Extract the [x, y] coordinate from the center of the cell holding the provided text.  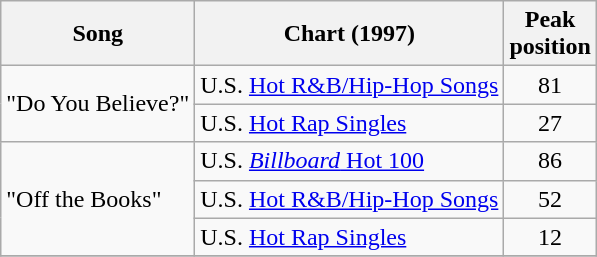
52 [550, 199]
86 [550, 161]
"Do You Believe?" [98, 104]
Chart (1997) [350, 34]
Song [98, 34]
"Off the Books" [98, 199]
81 [550, 85]
12 [550, 237]
U.S. Billboard Hot 100 [350, 161]
27 [550, 123]
Peakposition [550, 34]
